Return (X, Y) of the center of cell containing provided text 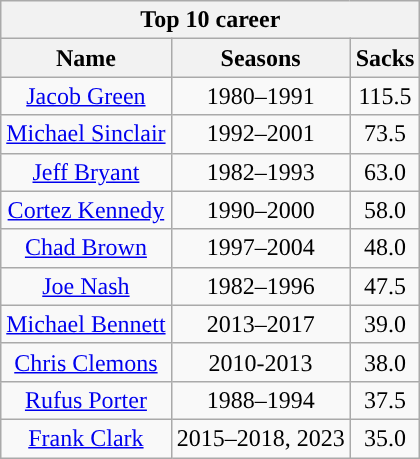
Sacks (385, 58)
48.0 (385, 248)
Joe Nash (86, 286)
115.5 (385, 96)
2013–2017 (260, 324)
1992–2001 (260, 134)
Rufus Porter (86, 400)
58.0 (385, 210)
Michael Bennett (86, 324)
1997–2004 (260, 248)
2010-2013 (260, 362)
1982–1996 (260, 286)
73.5 (385, 134)
35.0 (385, 438)
2015–2018, 2023 (260, 438)
Cortez Kennedy (86, 210)
Top 10 career (210, 20)
Chris Clemons (86, 362)
Chad Brown (86, 248)
Name (86, 58)
Frank Clark (86, 438)
63.0 (385, 172)
Seasons (260, 58)
39.0 (385, 324)
37.5 (385, 400)
38.0 (385, 362)
Jacob Green (86, 96)
47.5 (385, 286)
1980–1991 (260, 96)
1988–1994 (260, 400)
Jeff Bryant (86, 172)
1990–2000 (260, 210)
1982–1993 (260, 172)
Michael Sinclair (86, 134)
